From the cell containing the given text, extract its center point as (x, y) coordinate. 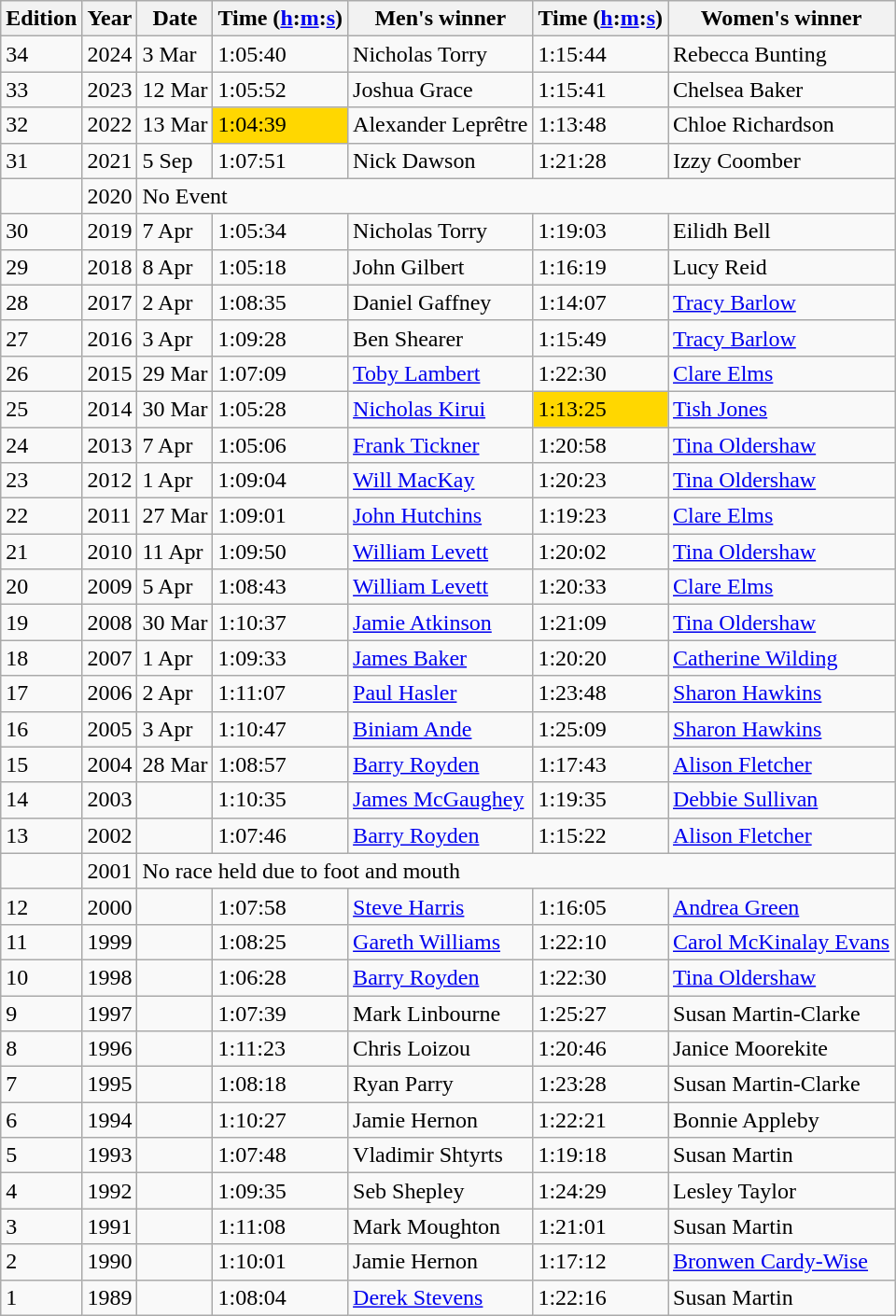
Catherine Wilding (782, 658)
John Hutchins (441, 516)
2000 (110, 906)
1996 (110, 1049)
1994 (110, 1120)
1:05:52 (280, 90)
Tish Jones (782, 409)
Daniel Gaffney (441, 302)
2020 (110, 196)
12 Mar (175, 90)
5 Apr (175, 587)
1:11:23 (280, 1049)
2008 (110, 623)
1:19:23 (601, 516)
12 (41, 906)
1:10:35 (280, 800)
1:23:28 (601, 1085)
1:05:34 (280, 231)
1:11:07 (280, 693)
8 (41, 1049)
1:21:09 (601, 623)
Jamie Atkinson (441, 623)
32 (41, 125)
16 (41, 729)
1989 (110, 1297)
Joshua Grace (441, 90)
1:09:35 (280, 1191)
2013 (110, 445)
1:22:16 (601, 1297)
1:09:28 (280, 338)
1:08:25 (280, 942)
23 (41, 481)
28 (41, 302)
34 (41, 54)
Alexander Leprêtre (441, 125)
2021 (110, 161)
Will MacKay (441, 481)
33 (41, 90)
Ben Shearer (441, 338)
Chris Loizou (441, 1049)
No Event (516, 196)
2014 (110, 409)
Date (175, 19)
13 (41, 835)
17 (41, 693)
1:05:28 (280, 409)
1:07:48 (280, 1155)
2009 (110, 587)
1:10:01 (280, 1262)
1:17:43 (601, 764)
1:08:57 (280, 764)
3 Mar (175, 54)
Women's winner (782, 19)
2016 (110, 338)
9 (41, 1013)
Lucy Reid (782, 267)
1:15:41 (601, 90)
1:09:04 (280, 481)
25 (41, 409)
5 (41, 1155)
2007 (110, 658)
1:13:25 (601, 409)
1:10:37 (280, 623)
1:20:23 (601, 481)
1:22:21 (601, 1120)
2002 (110, 835)
Edition (41, 19)
20 (41, 587)
Chelsea Baker (782, 90)
1998 (110, 977)
Toby Lambert (441, 373)
1:25:09 (601, 729)
Rebecca Bunting (782, 54)
2006 (110, 693)
1:20:46 (601, 1049)
Janice Moorekite (782, 1049)
1:08:35 (280, 302)
Izzy Coomber (782, 161)
22 (41, 516)
3 (41, 1226)
John Gilbert (441, 267)
1:22:10 (601, 942)
10 (41, 977)
18 (41, 658)
2004 (110, 764)
1:07:51 (280, 161)
1:20:20 (601, 658)
Steve Harris (441, 906)
Mark Moughton (441, 1226)
1:20:58 (601, 445)
Andrea Green (782, 906)
2 (41, 1262)
1:05:06 (280, 445)
1:19:18 (601, 1155)
1997 (110, 1013)
2012 (110, 481)
13 Mar (175, 125)
2010 (110, 552)
1:10:47 (280, 729)
1:09:33 (280, 658)
1992 (110, 1191)
Paul Hasler (441, 693)
Men's winner (441, 19)
1993 (110, 1155)
Nick Dawson (441, 161)
1:16:19 (601, 267)
2005 (110, 729)
Derek Stevens (441, 1297)
2015 (110, 373)
2023 (110, 90)
1:24:29 (601, 1191)
29 (41, 267)
1:14:07 (601, 302)
1:07:09 (280, 373)
1:19:03 (601, 231)
1:08:04 (280, 1297)
Lesley Taylor (782, 1191)
1:07:58 (280, 906)
1:21:28 (601, 161)
2018 (110, 267)
1:11:08 (280, 1226)
2011 (110, 516)
1:05:18 (280, 267)
1:07:46 (280, 835)
1:15:44 (601, 54)
Frank Tickner (441, 445)
7 (41, 1085)
James Baker (441, 658)
1:20:33 (601, 587)
1:06:28 (280, 977)
2001 (110, 871)
5 Sep (175, 161)
1:23:48 (601, 693)
Year (110, 19)
4 (41, 1191)
14 (41, 800)
1995 (110, 1085)
31 (41, 161)
Biniam Ande (441, 729)
27 Mar (175, 516)
1:17:12 (601, 1262)
Mark Linbourne (441, 1013)
24 (41, 445)
26 (41, 373)
2017 (110, 302)
30 (41, 231)
1:15:49 (601, 338)
2022 (110, 125)
8 Apr (175, 267)
1990 (110, 1262)
2003 (110, 800)
1:05:40 (280, 54)
Vladimir Shtyrts (441, 1155)
Nicholas Kirui (441, 409)
1:10:27 (280, 1120)
1:08:18 (280, 1085)
1:25:27 (601, 1013)
1:20:02 (601, 552)
1:16:05 (601, 906)
Gareth Williams (441, 942)
Chloe Richardson (782, 125)
1 (41, 1297)
29 Mar (175, 373)
1991 (110, 1226)
1:19:35 (601, 800)
No race held due to foot and mouth (516, 871)
27 (41, 338)
15 (41, 764)
1:08:43 (280, 587)
1:13:48 (601, 125)
2024 (110, 54)
Ryan Parry (441, 1085)
Bonnie Appleby (782, 1120)
2019 (110, 231)
6 (41, 1120)
1:21:01 (601, 1226)
1:09:50 (280, 552)
Carol McKinalay Evans (782, 942)
Eilidh Bell (782, 231)
1:04:39 (280, 125)
11 (41, 942)
1:09:01 (280, 516)
1:15:22 (601, 835)
19 (41, 623)
Bronwen Cardy-Wise (782, 1262)
Debbie Sullivan (782, 800)
James McGaughey (441, 800)
28 Mar (175, 764)
11 Apr (175, 552)
21 (41, 552)
1:07:39 (280, 1013)
1999 (110, 942)
Seb Shepley (441, 1191)
